Detect which cell encompasses the target text, then output its [x, y] center coordinate. 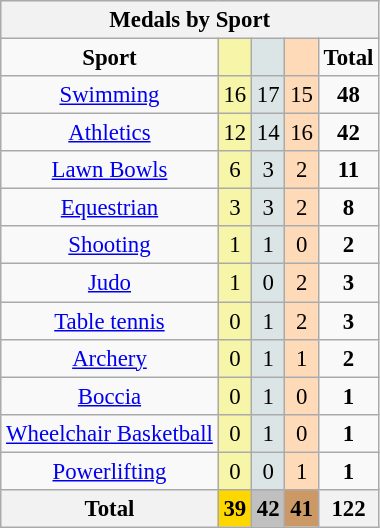
8 [348, 208]
Sport [110, 58]
Wheelchair Basketball [110, 433]
11 [348, 170]
41 [302, 509]
Powerlifting [110, 471]
Judo [110, 283]
48 [348, 95]
Table tennis [110, 321]
Athletics [110, 133]
39 [234, 509]
Boccia [110, 396]
12 [234, 133]
122 [348, 509]
Equestrian [110, 208]
15 [302, 95]
Lawn Bowls [110, 170]
14 [268, 133]
Medals by Sport [190, 20]
Shooting [110, 245]
6 [234, 170]
17 [268, 95]
Archery [110, 358]
Swimming [110, 95]
